Scan for the cell matching the given text and deliver its [x, y] coordinate at center. 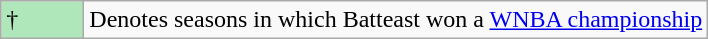
† [42, 20]
Denotes seasons in which Batteast won a WNBA championship [396, 20]
